Return (X, Y) of the center of cell containing provided text 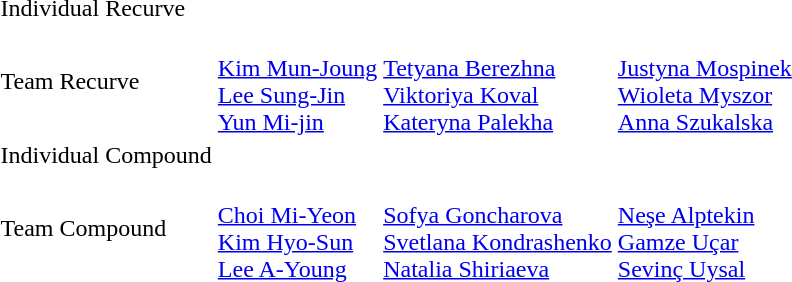
Kim Mun-JoungLee Sung-JinYun Mi-jin (297, 82)
Tetyana BerezhnaViktoriya KovalKateryna Palekha (498, 82)
